Search for the cell housing the specified text and yield its [X, Y] center coordinate. 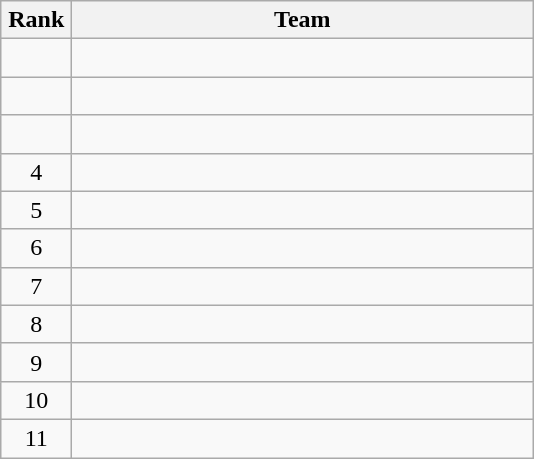
4 [36, 172]
6 [36, 248]
11 [36, 438]
8 [36, 324]
Team [302, 20]
Rank [36, 20]
5 [36, 210]
10 [36, 400]
7 [36, 286]
9 [36, 362]
